Scan for the cell matching the given text and deliver its (X, Y) coordinate at center. 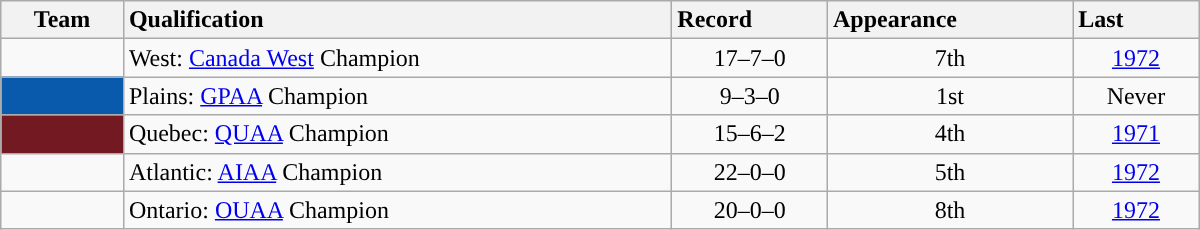
1st (950, 96)
Record (750, 20)
9–3–0 (750, 96)
5th (950, 172)
Plains: GPAA Champion (397, 96)
20–0–0 (750, 210)
Last (1136, 20)
Appearance (950, 20)
22–0–0 (750, 172)
Team (62, 20)
8th (950, 210)
Never (1136, 96)
Atlantic: AIAA Champion (397, 172)
15–6–2 (750, 134)
4th (950, 134)
Quebec: QUAA Champion (397, 134)
17–7–0 (750, 58)
1971 (1136, 134)
7th (950, 58)
Ontario: OUAA Champion (397, 210)
Qualification (397, 20)
West: Canada West Champion (397, 58)
